Capture the cell that displays the provided text and extract its (X, Y) central coordinate. 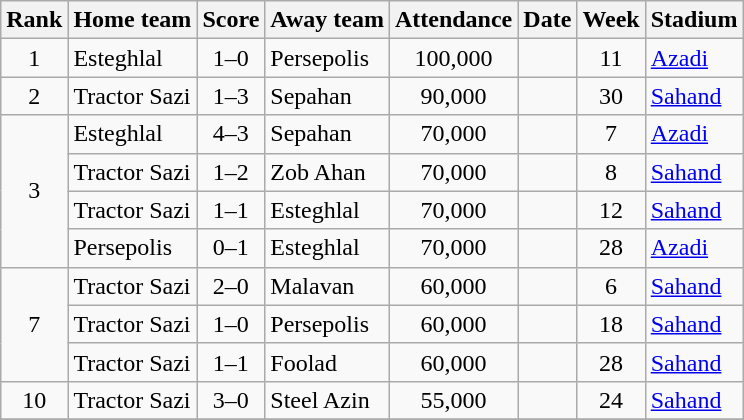
Zob Ahan (328, 172)
8 (611, 172)
6 (611, 286)
Date (548, 20)
Foolad (328, 362)
Attendance (453, 20)
2–0 (231, 286)
10 (34, 400)
4–3 (231, 134)
Away team (328, 20)
24 (611, 400)
Rank (34, 20)
3–0 (231, 400)
12 (611, 210)
30 (611, 96)
Malavan (328, 286)
0–1 (231, 248)
18 (611, 324)
11 (611, 58)
Home team (132, 20)
1 (34, 58)
1–2 (231, 172)
Steel Azin (328, 400)
1–3 (231, 96)
Stadium (694, 20)
3 (34, 191)
Score (231, 20)
90,000 (453, 96)
Week (611, 20)
2 (34, 96)
55,000 (453, 400)
100,000 (453, 58)
